Extract the (x, y) coordinate from the center of the cell holding the provided text.  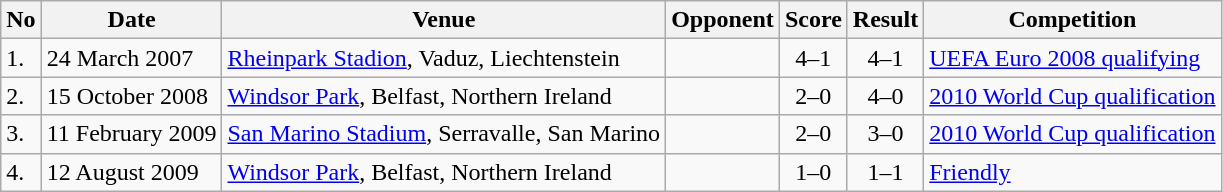
Result (885, 20)
Opponent (723, 20)
Date (132, 20)
San Marino Stadium, Serravalle, San Marino (444, 134)
Friendly (1072, 172)
1–1 (885, 172)
Score (813, 20)
1. (21, 58)
UEFA Euro 2008 qualifying (1072, 58)
12 August 2009 (132, 172)
24 March 2007 (132, 58)
11 February 2009 (132, 134)
3. (21, 134)
Competition (1072, 20)
Rheinpark Stadion, Vaduz, Liechtenstein (444, 58)
1–0 (813, 172)
Venue (444, 20)
4. (21, 172)
15 October 2008 (132, 96)
4–0 (885, 96)
No (21, 20)
2. (21, 96)
3–0 (885, 134)
